Output the (x, y) coordinate of the center of the cell containing the given text.  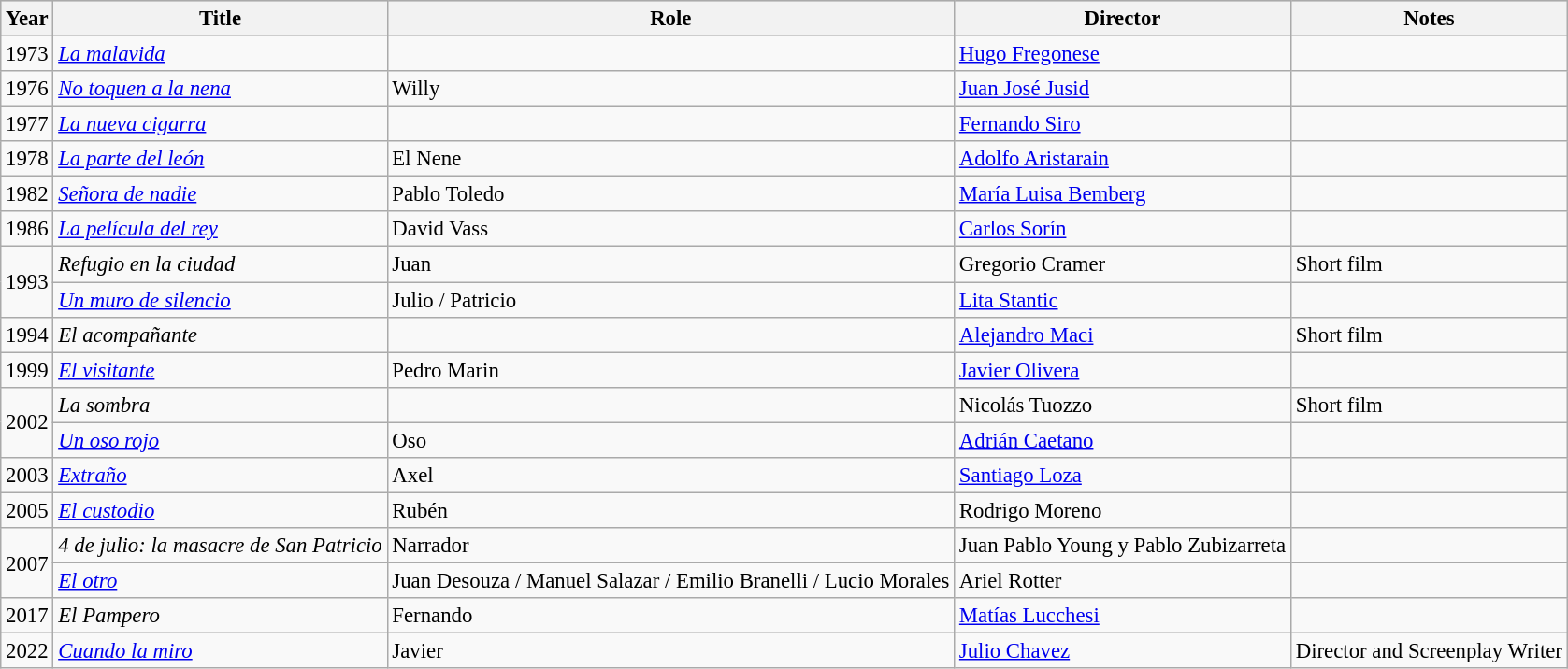
Year (27, 19)
2002 (27, 422)
Oso (671, 440)
Alejandro Maci (1123, 334)
1978 (27, 159)
1976 (27, 89)
Un muro de silencio (221, 300)
Javier (671, 651)
Juan (671, 264)
Director and Screenplay Writer (1429, 651)
Julio Chavez (1123, 651)
Refugio en la ciudad (221, 264)
David Vass (671, 229)
Señora de nadie (221, 194)
Hugo Fregonese (1123, 54)
La película del rey (221, 229)
Willy (671, 89)
Narrador (671, 546)
El acompañante (221, 334)
2022 (27, 651)
2005 (27, 510)
4 de julio: la masacre de San Patricio (221, 546)
Cuando la miro (221, 651)
El Nene (671, 159)
Javier Olivera (1123, 370)
Un oso rojo (221, 440)
1986 (27, 229)
Adolfo Aristarain (1123, 159)
1973 (27, 54)
2003 (27, 476)
Carlos Sorín (1123, 229)
Lita Stantic (1123, 300)
Extraño (221, 476)
Role (671, 19)
Ariel Rotter (1123, 580)
Fernando (671, 616)
Santiago Loza (1123, 476)
La nueva cigarra (221, 124)
Pablo Toledo (671, 194)
1999 (27, 370)
Pedro Marin (671, 370)
Notes (1429, 19)
2017 (27, 616)
El visitante (221, 370)
Nicolás Tuozzo (1123, 405)
Director (1123, 19)
2007 (27, 562)
Juan Desouza / Manuel Salazar / Emilio Branelli / Lucio Morales (671, 580)
Adrián Caetano (1123, 440)
1982 (27, 194)
El custodio (221, 510)
Rodrigo Moreno (1123, 510)
1994 (27, 334)
Axel (671, 476)
La malavida (221, 54)
La parte del león (221, 159)
1977 (27, 124)
1993 (27, 282)
Gregorio Cramer (1123, 264)
Juan Pablo Young y Pablo Zubizarreta (1123, 546)
María Luisa Bemberg (1123, 194)
El otro (221, 580)
Fernando Siro (1123, 124)
No toquen a la nena (221, 89)
La sombra (221, 405)
Julio / Patricio (671, 300)
El Pampero (221, 616)
Matías Lucchesi (1123, 616)
Title (221, 19)
Juan José Jusid (1123, 89)
Rubén (671, 510)
